Return the [X, Y] coordinate for the center point of the cell that contains the specified text.  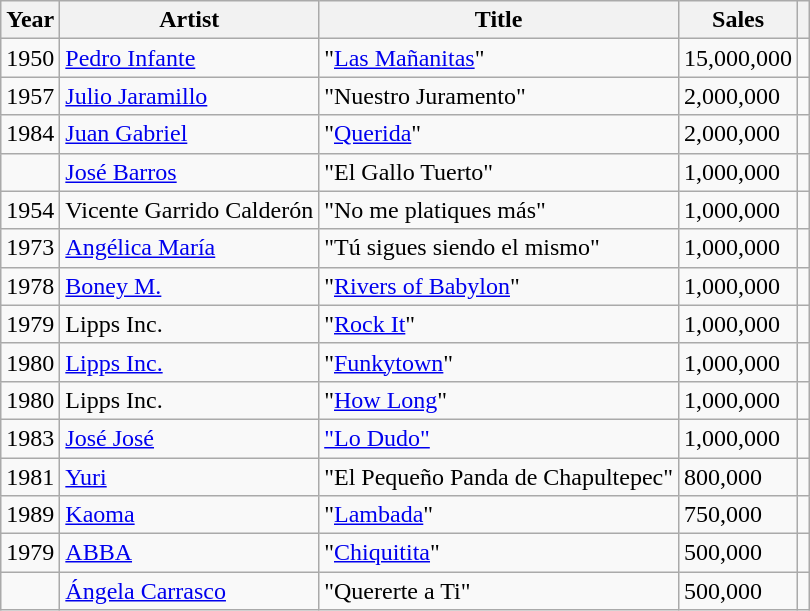
"No me platiques más" [499, 210]
"Quererte a Ti" [499, 591]
Sales [738, 20]
"Tú sigues siendo el mismo" [499, 248]
1981 [30, 477]
"Chiquitita" [499, 553]
1954 [30, 210]
"Funkytown" [499, 362]
José José [190, 438]
ABBA [190, 553]
"Nuestro Juramento" [499, 96]
"Rock It" [499, 324]
1950 [30, 58]
Title [499, 20]
Yuri [190, 477]
Kaoma [190, 515]
1973 [30, 248]
"Lo Dudo" [499, 438]
Vicente Garrido Calderón [190, 210]
Julio Jaramillo [190, 96]
"Querida" [499, 134]
Juan Gabriel [190, 134]
"Las Mañanitas" [499, 58]
Ángela Carrasco [190, 591]
Pedro Infante [190, 58]
800,000 [738, 477]
Year [30, 20]
José Barros [190, 172]
1978 [30, 286]
"How Long" [499, 400]
Boney M. [190, 286]
750,000 [738, 515]
"Rivers of Babylon" [499, 286]
1984 [30, 134]
1983 [30, 438]
1989 [30, 515]
"Lambada" [499, 515]
1957 [30, 96]
15,000,000 [738, 58]
"El Pequeño Panda de Chapultepec" [499, 477]
Angélica María [190, 248]
"El Gallo Tuerto" [499, 172]
Artist [190, 20]
